Detect which cell encompasses the target text, then output its (x, y) center coordinate. 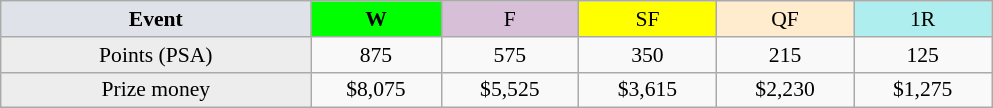
$8,075 (376, 90)
$2,230 (785, 90)
215 (785, 55)
350 (648, 55)
$3,615 (648, 90)
Event (156, 19)
$5,525 (510, 90)
F (510, 19)
1R (923, 19)
Points (PSA) (156, 55)
W (376, 19)
$1,275 (923, 90)
SF (648, 19)
Prize money (156, 90)
QF (785, 19)
125 (923, 55)
575 (510, 55)
875 (376, 55)
